Return the (X, Y) coordinate for the center point of the cell that contains the specified text.  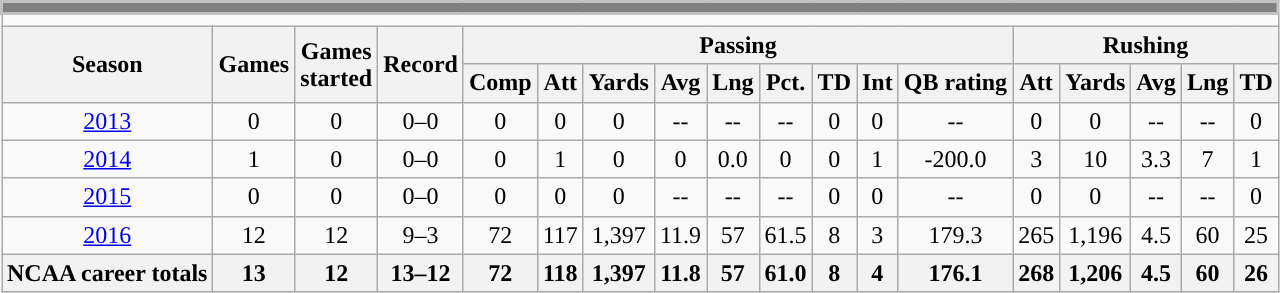
1,206 (1096, 273)
9–3 (421, 235)
26 (1256, 273)
Pct. (786, 83)
Comp (500, 83)
1,196 (1096, 235)
Record (421, 64)
118 (560, 273)
2013 (108, 121)
Gamesstarted (336, 64)
2016 (108, 235)
NCAA career totals (108, 273)
Int (877, 83)
0.0 (733, 159)
25 (1256, 235)
Season (108, 64)
13–12 (421, 273)
117 (560, 235)
265 (1036, 235)
4 (877, 273)
268 (1036, 273)
10 (1096, 159)
13 (254, 273)
61.0 (786, 273)
11.9 (680, 235)
11.8 (680, 273)
2015 (108, 197)
7 (1207, 159)
QB rating (955, 83)
Rushing (1146, 45)
2014 (108, 159)
61.5 (786, 235)
Games (254, 64)
176.1 (955, 273)
-200.0 (955, 159)
3.3 (1156, 159)
179.3 (955, 235)
Passing (738, 45)
